Find where the given text appears and provide that cell's center as (x, y) coordinate. 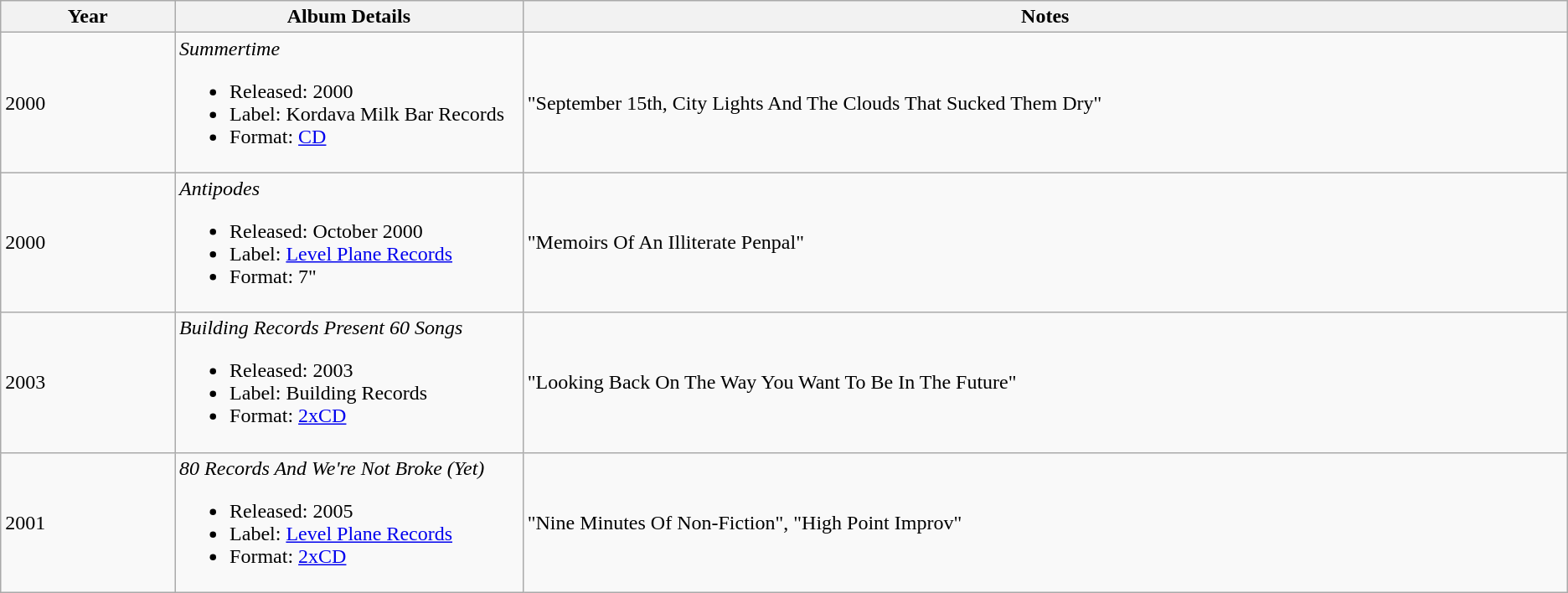
Building Records Present 60 SongsReleased: 2003Label: Building RecordsFormat: 2xCD (349, 382)
"Looking Back On The Way You Want To Be In The Future" (1045, 382)
"Nine Minutes Of Non-Fiction", "High Point Improv" (1045, 523)
Notes (1045, 17)
SummertimeReleased: 2000Label: Kordava Milk Bar RecordsFormat: CD (349, 102)
Year (88, 17)
2003 (88, 382)
80 Records And We're Not Broke (Yet)Released: 2005Label: Level Plane RecordsFormat: 2xCD (349, 523)
"Memoirs Of An Illiterate Penpal" (1045, 243)
"September 15th, City Lights And The Clouds That Sucked Them Dry" (1045, 102)
Album Details (349, 17)
AntipodesReleased: October 2000Label: Level Plane RecordsFormat: 7" (349, 243)
2001 (88, 523)
